Extract the (X, Y) coordinate from the center of the cell holding the provided text.  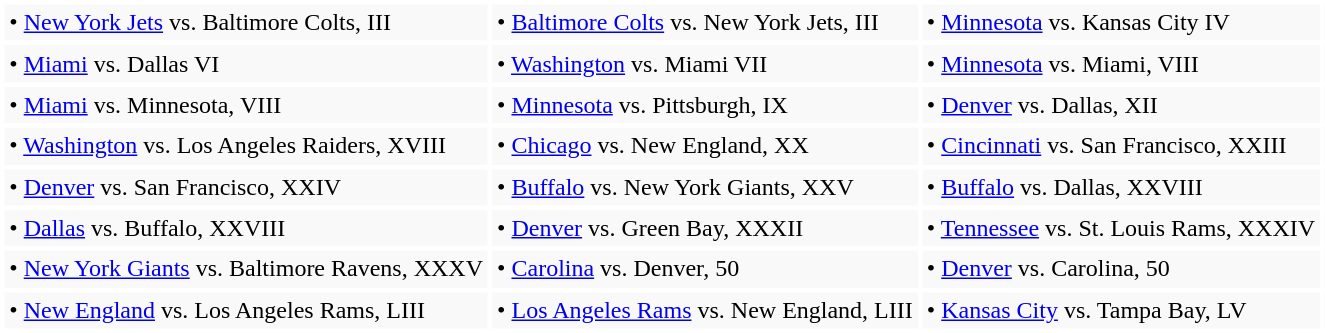
• Washington vs. Miami VII (705, 64)
• Los Angeles Rams vs. New England, LIII (705, 310)
• New York Jets vs. Baltimore Colts, III (246, 22)
• Washington vs. Los Angeles Raiders, XVIII (246, 146)
• Miami vs. Minnesota, VIII (246, 104)
• Dallas vs. Buffalo, XXVIII (246, 228)
• Minnesota vs. Miami, VIII (1121, 64)
• Kansas City vs. Tampa Bay, LV (1121, 310)
• Baltimore Colts vs. New York Jets, III (705, 22)
• Buffalo vs. Dallas, XXVIII (1121, 186)
• Denver vs. San Francisco, XXIV (246, 186)
• Cincinnati vs. San Francisco, XXIII (1121, 146)
• New England vs. Los Angeles Rams, LIII (246, 310)
• Minnesota vs. Pittsburgh, IX (705, 104)
• New York Giants vs. Baltimore Ravens, XXXV (246, 270)
• Denver vs. Green Bay, XXXII (705, 228)
• Denver vs. Dallas, XII (1121, 104)
• Minnesota vs. Kansas City IV (1121, 22)
• Buffalo vs. New York Giants, XXV (705, 186)
• Chicago vs. New England, XX (705, 146)
• Miami vs. Dallas VI (246, 64)
• Tennessee vs. St. Louis Rams, XXXIV (1121, 228)
• Denver vs. Carolina, 50 (1121, 270)
• Carolina vs. Denver, 50 (705, 270)
